From the cell containing the given text, extract its center point as [X, Y] coordinate. 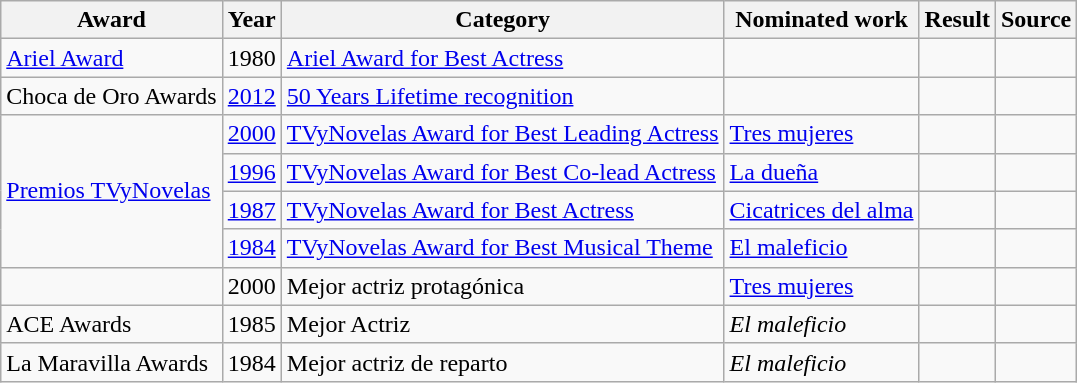
Cicatrices del alma [822, 210]
ACE Awards [112, 324]
TVyNovelas Award for Best Musical Theme [502, 248]
Ariel Award [112, 58]
Result [957, 20]
Award [112, 20]
TVyNovelas Award for Best Co-lead Actress [502, 172]
1985 [252, 324]
Year [252, 20]
1980 [252, 58]
1996 [252, 172]
La dueña [822, 172]
Category [502, 20]
2012 [252, 96]
Source [1036, 20]
Premios TVyNovelas [112, 191]
Choca de Oro Awards [112, 96]
Ariel Award for Best Actress [502, 58]
Mejor Actriz [502, 324]
TVyNovelas Award for Best Actress [502, 210]
Mejor actriz de reparto [502, 362]
50 Years Lifetime recognition [502, 96]
Mejor actriz protagónica [502, 286]
La Maravilla Awards [112, 362]
Nominated work [822, 20]
TVyNovelas Award for Best Leading Actress [502, 134]
1987 [252, 210]
